Extract the [x, y] coordinate from the center of the cell holding the provided text.  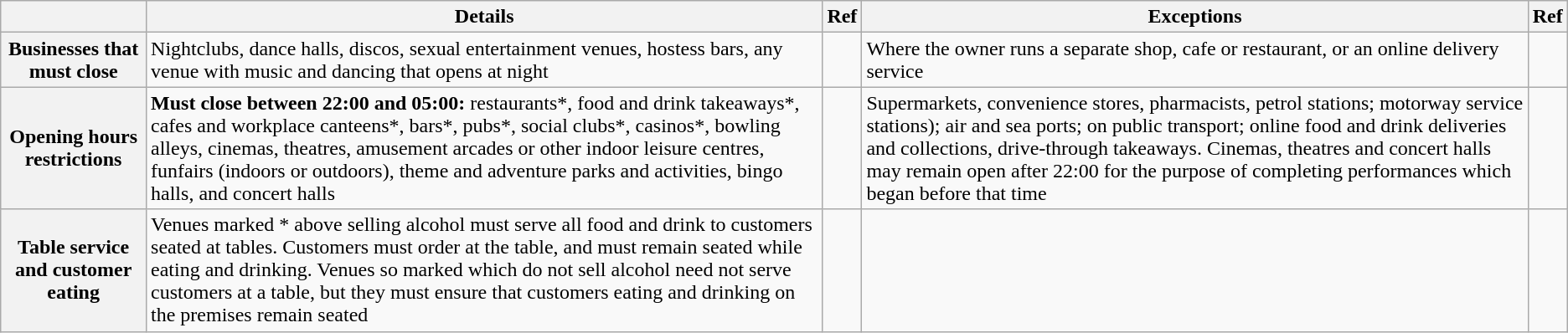
Businesses that must close [74, 60]
Nightclubs, dance halls, discos, sexual entertainment venues, hostess bars, any venue with music and dancing that opens at night [484, 60]
Table service and customer eating [74, 270]
Exceptions [1194, 17]
Opening hours restrictions [74, 148]
Details [484, 17]
Where the owner runs a separate shop, cafe or restaurant, or an online delivery service [1194, 60]
